Pinpoint the cell where the given text exists, returning its [X, Y] midpoint coordinate. 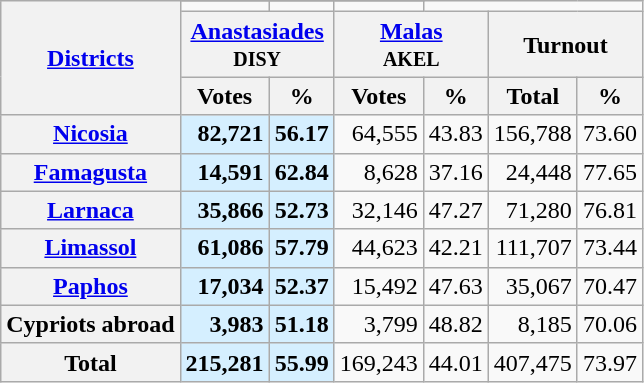
47.27 [456, 210]
43.83 [456, 134]
Districts [90, 58]
14,591 [224, 172]
AnastasiadesDISY [257, 44]
407,475 [532, 362]
70.06 [610, 324]
64,555 [378, 134]
82,721 [224, 134]
8,185 [532, 324]
MalasAKEL [411, 44]
70.47 [610, 286]
62.84 [302, 172]
61,086 [224, 248]
51.18 [302, 324]
56.17 [302, 134]
8,628 [378, 172]
44.01 [456, 362]
47.63 [456, 286]
15,492 [378, 286]
73.97 [610, 362]
24,448 [532, 172]
Larnaca [90, 210]
52.37 [302, 286]
57.79 [302, 248]
52.73 [302, 210]
Cypriots abroad [90, 324]
Limassol [90, 248]
Turnout [565, 44]
71,280 [532, 210]
Famagusta [90, 172]
76.81 [610, 210]
156,788 [532, 134]
17,034 [224, 286]
32,146 [378, 210]
73.60 [610, 134]
3,799 [378, 324]
111,707 [532, 248]
44,623 [378, 248]
35,067 [532, 286]
73.44 [610, 248]
48.82 [456, 324]
3,983 [224, 324]
35,866 [224, 210]
215,281 [224, 362]
77.65 [610, 172]
169,243 [378, 362]
Nicosia [90, 134]
37.16 [456, 172]
42.21 [456, 248]
55.99 [302, 362]
Paphos [90, 286]
